Capture the cell that displays the provided text and extract its (X, Y) central coordinate. 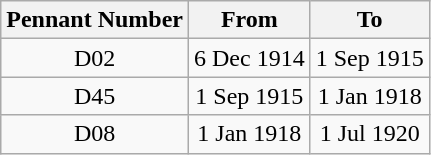
From (249, 20)
To (370, 20)
D45 (95, 96)
Pennant Number (95, 20)
D02 (95, 58)
1 Jul 1920 (370, 134)
6 Dec 1914 (249, 58)
D08 (95, 134)
